Provide the [X, Y] coordinate of the cell's center where the given text is located.  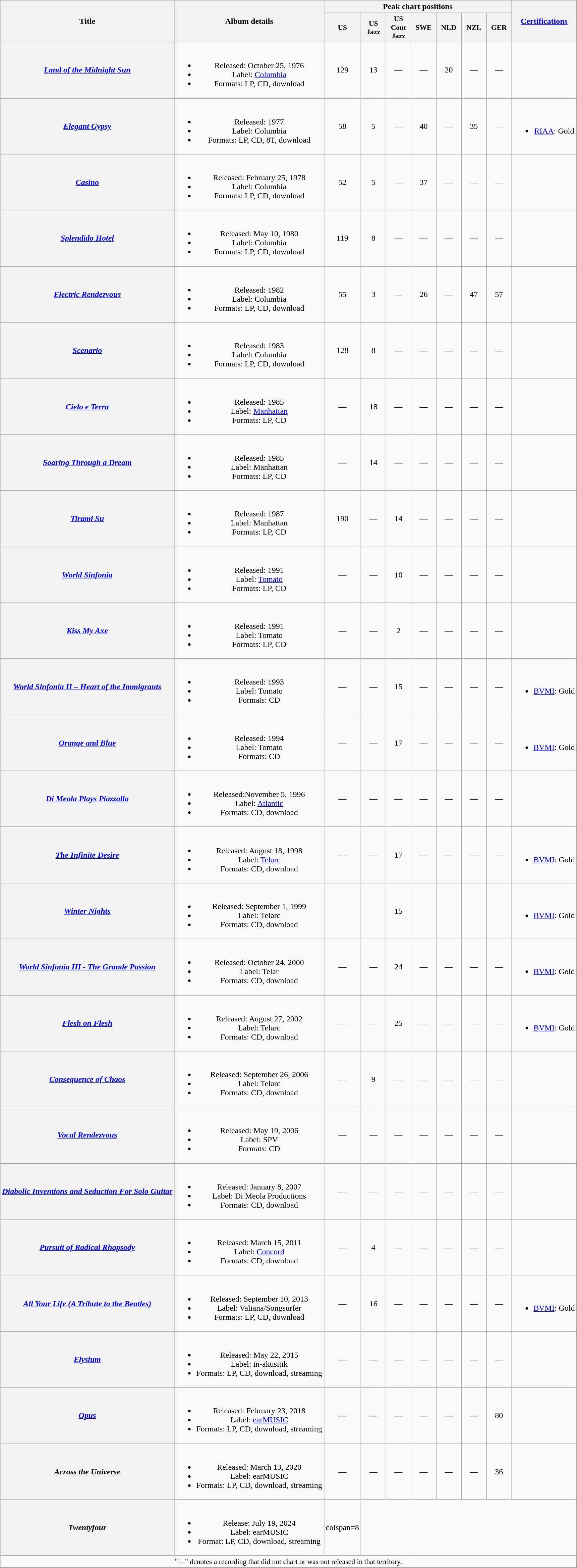
24 [398, 967]
colspan=8 [342, 1527]
Released: 1983Label: ColumbiaFormats: LP, CD, download [249, 350]
80 [499, 1415]
Released: May 22, 2015Label: in-akusitikFormats: LP, CD, download, streaming [249, 1360]
37 [424, 183]
Released: 1987Label: ManhattanFormats: LP, CD [249, 519]
Released: August 27, 2002Label: TelarcFormats: CD, download [249, 1023]
Electric Rendezvous [87, 295]
55 [342, 295]
Title [87, 21]
World Sinfonía III - The Grande Passion [87, 967]
SWE [424, 28]
26 [424, 295]
Pursuit of Radical Rhapsody [87, 1248]
58 [342, 126]
Flesh on Flesh [87, 1023]
Released: March 13, 2020Label: earMUSICFormats: LP, CD, download, streaming [249, 1472]
Released:November 5, 1996Label: AtlanticFormats: CD, download [249, 799]
20 [449, 70]
Di Meola Plays Piazzolla [87, 799]
47 [474, 295]
Opus [87, 1415]
40 [424, 126]
Elysium [87, 1360]
16 [373, 1303]
57 [499, 295]
US Jazz [373, 28]
Album details [249, 21]
18 [373, 407]
Released: October 24, 2000Label: TelarFormats: CD, download [249, 967]
2 [398, 631]
Consequence of Chaos [87, 1079]
Released: May 10, 1980Label: ColumbiaFormats: LP, CD, download [249, 238]
"—" denotes a recording that did not chart or was not released in that territory. [288, 1562]
3 [373, 295]
NZL [474, 28]
RIAA: Gold [544, 126]
Released: May 19, 2006Label: SPVFormats: CD [249, 1135]
Released: September 10, 2013Label: Valiana/SongsurferFormats: LP, CD, download [249, 1303]
Kiss My Axe [87, 631]
36 [499, 1472]
Winter Nights [87, 911]
US Cont Jazz [398, 28]
Across the Universe [87, 1472]
All Your Life (A Tribute to the Beatles) [87, 1303]
Released: September 1, 1999Label: TelarcFormats: CD, download [249, 911]
Released: September 26, 2006Label: TelarcFormats: CD, download [249, 1079]
World Sinfonia [87, 574]
Release: July 19, 2024Label: earMUSICFormat: LP, CD, download, streaming [249, 1527]
Casino [87, 183]
Scenario [87, 350]
25 [398, 1023]
Twentyfour [87, 1527]
The Infinite Desire [87, 855]
129 [342, 70]
Peak chart positions [418, 7]
Released: 1994Label: TomatoFormats: CD [249, 743]
4 [373, 1248]
190 [342, 519]
Diabolic Inventions and Seduction For Solo Guitar [87, 1191]
Released: 1977Label: ColumbiaFormats: LP, CD, 8T, download [249, 126]
52 [342, 183]
Released: October 25, 1976Label: ColumbiaFormats: LP, CD, download [249, 70]
Released: 1982Label: ColumbiaFormats: LP, CD, download [249, 295]
10 [398, 574]
Soaring Through a Dream [87, 462]
Released: March 15, 2011Label: ConcordFormats: CD, download [249, 1248]
World Sinfonia II – Heart of the Immigrants [87, 687]
13 [373, 70]
Splendido Hotel [87, 238]
US [342, 28]
Certifications [544, 21]
Land of the Midnight Sun [87, 70]
Vocal Rendezvous [87, 1135]
Released: February 25, 1978Label: ColumbiaFormats: LP, CD, download [249, 183]
Elegant Gypsy [87, 126]
GER [499, 28]
Released: 1993Label: TomatoFormats: CD [249, 687]
9 [373, 1079]
Tirami Su [87, 519]
119 [342, 238]
Released: February 23, 2018Label: earMUSICFormats: LP, CD, download, streaming [249, 1415]
NLD [449, 28]
35 [474, 126]
Cielo e Terra [87, 407]
128 [342, 350]
Released: August 18, 1998Label: TelarcFormats: CD, download [249, 855]
Released: January 8, 2007Label: Di Meola ProductionsFormats: CD, download [249, 1191]
Orange and Blue [87, 743]
